Locate the cell with the specified text and output its (x, y) center coordinate. 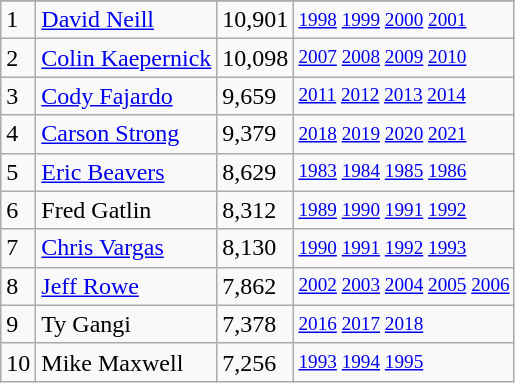
Colin Kaepernick (126, 58)
10 (18, 362)
9,379 (256, 134)
9,659 (256, 96)
2007 2008 2009 2010 (404, 58)
1990 1991 1992 1993 (404, 248)
Jeff Rowe (126, 286)
8,130 (256, 248)
4 (18, 134)
2018 2019 2020 2021 (404, 134)
Carson Strong (126, 134)
7,256 (256, 362)
Chris Vargas (126, 248)
David Neill (126, 20)
10,901 (256, 20)
10,098 (256, 58)
7,378 (256, 324)
3 (18, 96)
Ty Gangi (126, 324)
7,862 (256, 286)
9 (18, 324)
1993 1994 1995 (404, 362)
6 (18, 210)
1 (18, 20)
Mike Maxwell (126, 362)
2002 2003 2004 2005 2006 (404, 286)
8,312 (256, 210)
2016 2017 2018 (404, 324)
8,629 (256, 172)
7 (18, 248)
Eric Beavers (126, 172)
Fred Gatlin (126, 210)
Cody Fajardo (126, 96)
1983 1984 1985 1986 (404, 172)
2011 2012 2013 2014 (404, 96)
5 (18, 172)
1989 1990 1991 1992 (404, 210)
8 (18, 286)
2 (18, 58)
1998 1999 2000 2001 (404, 20)
